For the text-containing cell, return its midpoint in [x, y] coordinate format. 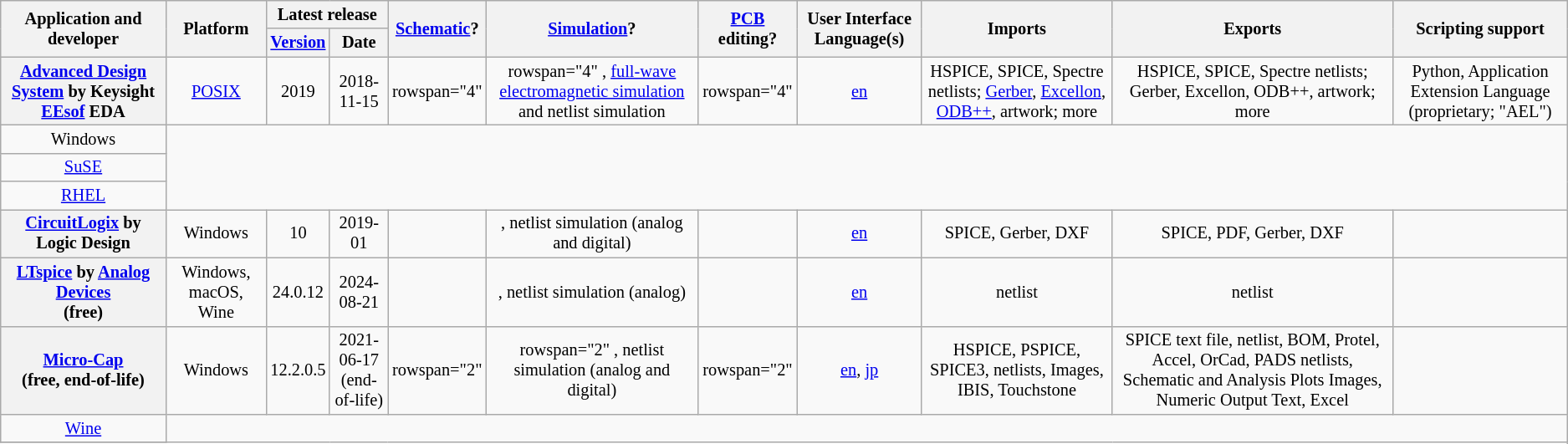
POSIX [216, 91]
en, jp [860, 370]
Imports [1017, 28]
Simulation? [592, 28]
User Interface Language(s) [860, 28]
2019-01 [359, 233]
PCB editing? [748, 28]
Latest release [327, 14]
2018-11-15 [359, 91]
Micro-Cap(free, end-of-life) [84, 370]
HSPICE, PSPICE, SPICE3, netlists, Images, IBIS, Touchstone [1017, 370]
2024-08-21 [359, 292]
24.0.12 [298, 292]
rowspan="2" , netlist simulation (analog and digital) [592, 370]
12.2.0.5 [298, 370]
Wine [84, 428]
CircuitLogix by Logic Design [84, 233]
Windows, macOS, Wine [216, 292]
LTspice by Analog Devices(free) [84, 292]
Python, Application Extension Language (proprietary; "AEL") [1480, 91]
2021-06-17(end-of-life) [359, 370]
rowspan="4" , full-wave electromagnetic simulation and netlist simulation [592, 91]
RHEL [84, 196]
SPICE, Gerber, DXF [1017, 233]
Application and developer [84, 28]
Platform [216, 28]
SPICE text file, netlist, BOM, Protel, Accel, OrCad, PADS netlists, Schematic and Analysis Plots Images, Numeric Output Text, Excel [1253, 370]
Scripting support [1480, 28]
Advanced Design System by Keysight EEsof EDA [84, 91]
SuSE [84, 167]
2019 [298, 91]
Version [298, 43]
Schematic? [437, 28]
SPICE, PDF, Gerber, DXF [1253, 233]
Date [359, 43]
, netlist simulation (analog) [592, 292]
10 [298, 233]
, netlist simulation (analog and digital) [592, 233]
Exports [1253, 28]
